Find where the given text appears and provide that cell's center as [X, Y] coordinate. 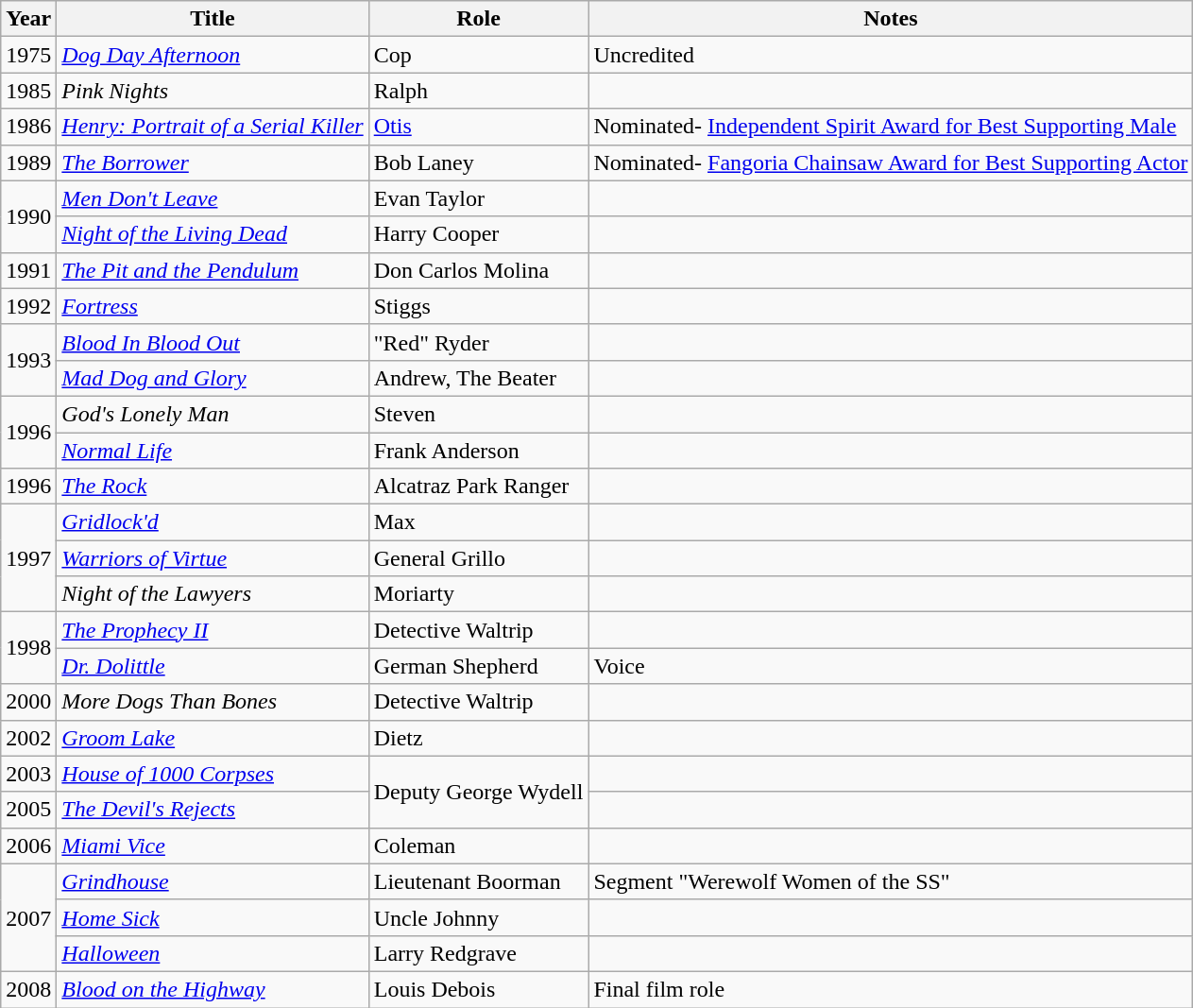
Otis [478, 127]
Don Carlos Molina [478, 270]
Night of the Lawyers [213, 594]
2003 [28, 774]
Uncle Johnny [478, 917]
The Rock [213, 487]
Cop [478, 55]
The Devil's Rejects [213, 810]
1990 [28, 216]
2000 [28, 702]
Nominated- Independent Spirit Award for Best Supporting Male [891, 127]
1975 [28, 55]
Fortress [213, 306]
"Red" Ryder [478, 342]
Ralph [478, 91]
Evan Taylor [478, 198]
The Borrower [213, 162]
Nominated- Fangoria Chainsaw Award for Best Supporting Actor [891, 162]
Year [28, 19]
Halloween [213, 953]
Dr. Dolittle [213, 666]
Harry Cooper [478, 234]
Title [213, 19]
Role [478, 19]
Uncredited [891, 55]
Segment "Werewolf Women of the SS" [891, 881]
More Dogs Than Bones [213, 702]
House of 1000 Corpses [213, 774]
Men Don't Leave [213, 198]
Andrew, The Beater [478, 378]
Louis Debois [478, 989]
Groom Lake [213, 738]
Bob Laney [478, 162]
1998 [28, 648]
Blood on the Highway [213, 989]
Blood In Blood Out [213, 342]
1991 [28, 270]
2006 [28, 846]
Notes [891, 19]
The Prophecy II [213, 630]
Miami Vice [213, 846]
Mad Dog and Glory [213, 378]
Larry Redgrave [478, 953]
2002 [28, 738]
Voice [891, 666]
Pink Nights [213, 91]
The Pit and the Pendulum [213, 270]
1989 [28, 162]
Warriors of Virtue [213, 558]
1986 [28, 127]
Stiggs [478, 306]
Normal Life [213, 451]
Frank Anderson [478, 451]
Moriarty [478, 594]
1993 [28, 360]
Dog Day Afternoon [213, 55]
Night of the Living Dead [213, 234]
Final film role [891, 989]
Lieutenant Boorman [478, 881]
German Shepherd [478, 666]
2005 [28, 810]
Deputy George Wydell [478, 792]
God's Lonely Man [213, 414]
Grindhouse [213, 881]
1985 [28, 91]
General Grillo [478, 558]
Alcatraz Park Ranger [478, 487]
Dietz [478, 738]
Steven [478, 414]
Gridlock'd [213, 522]
Max [478, 522]
Home Sick [213, 917]
2008 [28, 989]
Henry: Portrait of a Serial Killer [213, 127]
2007 [28, 917]
Coleman [478, 846]
1997 [28, 558]
1992 [28, 306]
